Identify which cell holds the provided text, then report its (X, Y) central coordinate. 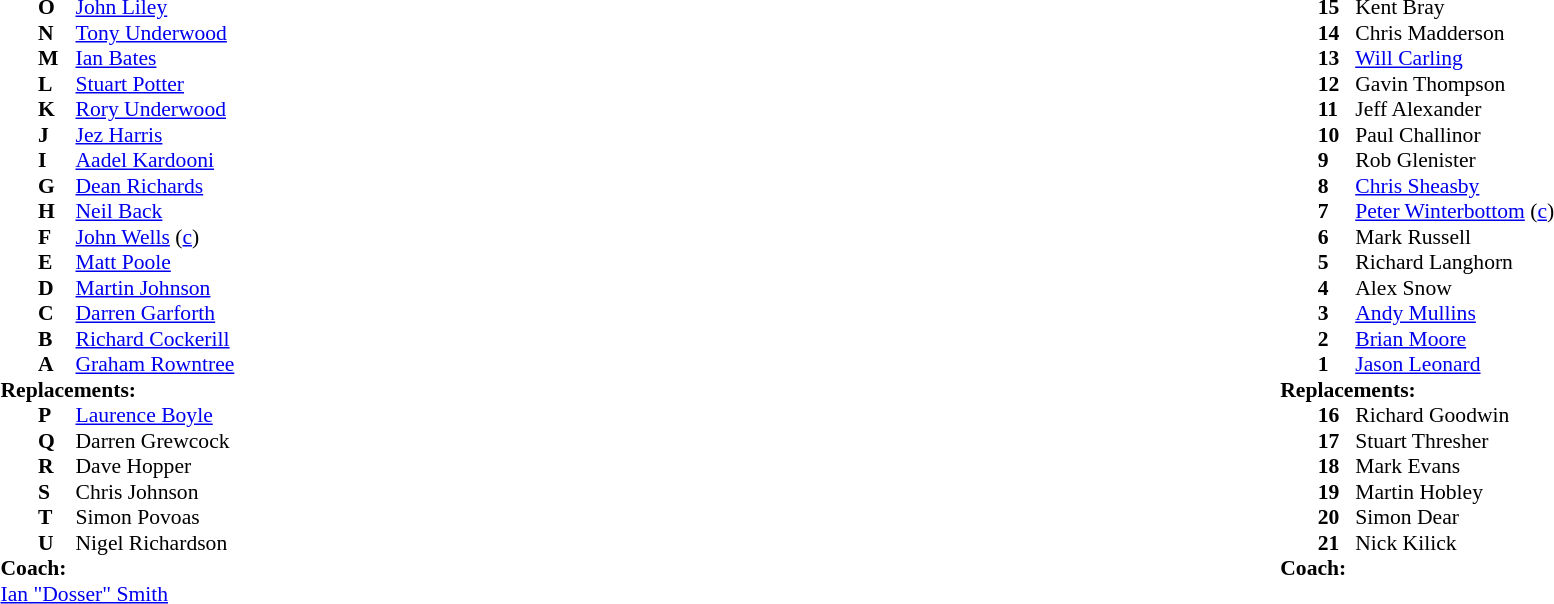
5 (1337, 263)
E (57, 263)
Ian Bates (156, 59)
F (57, 237)
Chris Johnson (156, 492)
13 (1337, 59)
Chris Madderson (1454, 33)
Simon Dear (1454, 517)
G (57, 186)
10 (1337, 135)
U (57, 543)
Richard Cockerill (156, 339)
Jason Leonard (1454, 365)
Rob Glenister (1454, 161)
J (57, 135)
17 (1337, 441)
Laurence Boyle (156, 415)
Richard Goodwin (1454, 415)
L (57, 84)
Will Carling (1454, 59)
12 (1337, 84)
18 (1337, 467)
Andy Mullins (1454, 313)
2 (1337, 339)
Darren Grewcock (156, 441)
K (57, 109)
John Wells (c) (156, 237)
Jez Harris (156, 135)
T (57, 517)
Stuart Thresher (1454, 441)
C (57, 313)
6 (1337, 237)
Mark Russell (1454, 237)
B (57, 339)
16 (1337, 415)
Q (57, 441)
S (57, 492)
4 (1337, 288)
Stuart Potter (156, 84)
Gavin Thompson (1454, 84)
Dean Richards (156, 186)
Tony Underwood (156, 33)
Rory Underwood (156, 109)
P (57, 415)
7 (1337, 211)
N (57, 33)
Matt Poole (156, 263)
Graham Rowntree (156, 365)
M (57, 59)
1 (1337, 365)
R (57, 467)
Nick Kilick (1454, 543)
A (57, 365)
Alex Snow (1454, 288)
9 (1337, 161)
3 (1337, 313)
Brian Moore (1454, 339)
Darren Garforth (156, 313)
Dave Hopper (156, 467)
Nigel Richardson (156, 543)
20 (1337, 517)
Chris Sheasby (1454, 186)
Simon Povoas (156, 517)
19 (1337, 492)
Neil Back (156, 211)
Mark Evans (1454, 467)
Richard Langhorn (1454, 263)
11 (1337, 109)
Peter Winterbottom (c) (1454, 211)
Martin Hobley (1454, 492)
8 (1337, 186)
Aadel Kardooni (156, 161)
I (57, 161)
D (57, 288)
Martin Johnson (156, 288)
H (57, 211)
Jeff Alexander (1454, 109)
Paul Challinor (1454, 135)
21 (1337, 543)
14 (1337, 33)
